Pinpoint the cell where the given text exists, returning its [X, Y] midpoint coordinate. 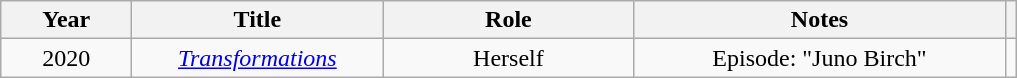
Title [258, 20]
Transformations [258, 58]
Role [508, 20]
2020 [66, 58]
Herself [508, 58]
Year [66, 20]
Episode: "Juno Birch" [820, 58]
Notes [820, 20]
